Locate the cell with the specified text and output its [X, Y] center coordinate. 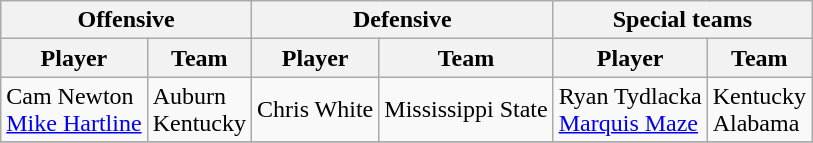
KentuckyAlabama [759, 110]
Mississippi State [466, 110]
Defensive [402, 20]
Special teams [682, 20]
AuburnKentucky [199, 110]
Cam NewtonMike Hartline [74, 110]
Chris White [314, 110]
Ryan TydlackaMarquis Maze [630, 110]
Offensive [126, 20]
